Extract the (X, Y) coordinate from the center of the cell holding the provided text.  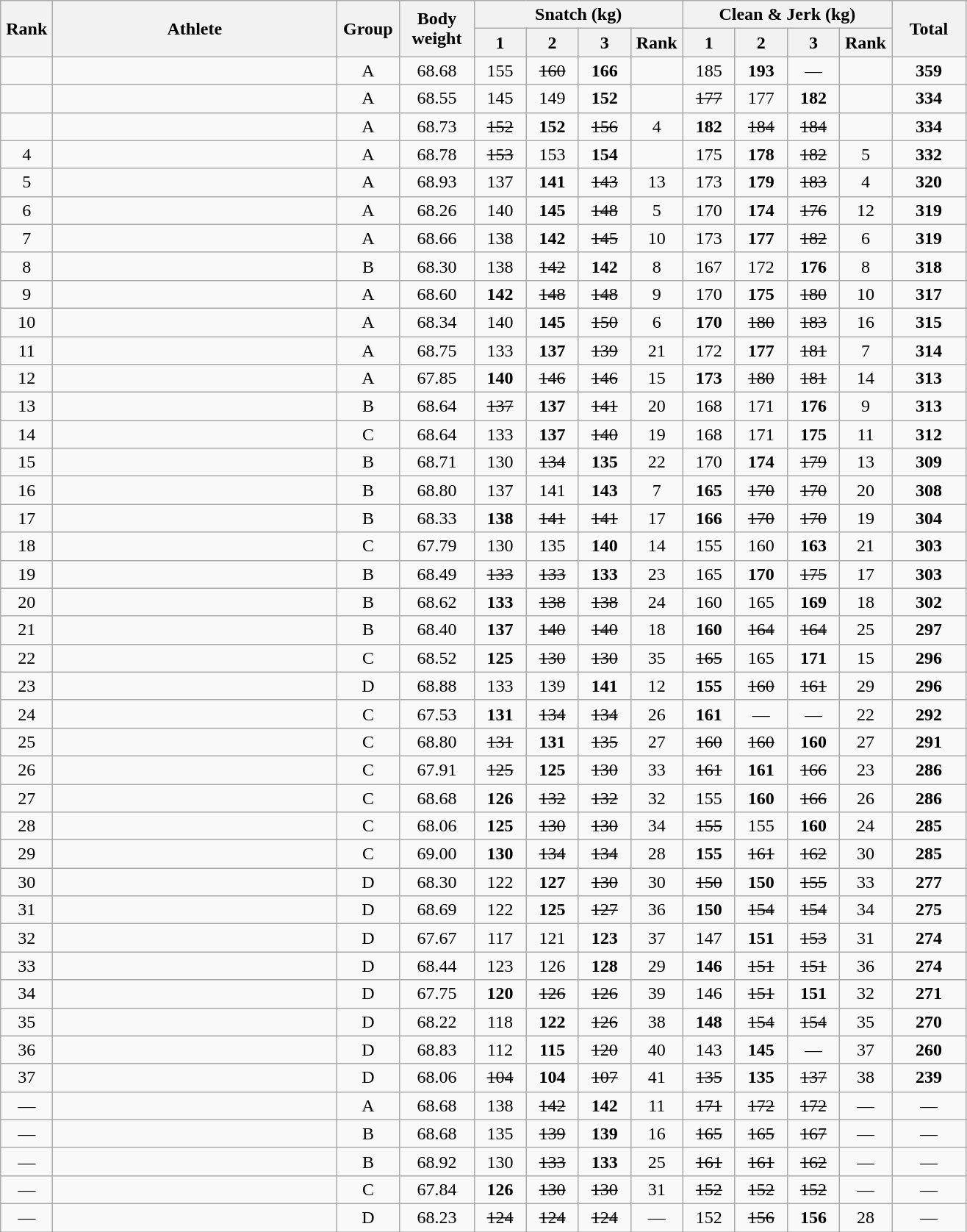
68.75 (436, 351)
149 (553, 99)
169 (813, 602)
67.67 (436, 938)
Total (929, 29)
163 (813, 546)
41 (657, 1078)
68.22 (436, 1022)
68.93 (436, 182)
193 (761, 71)
297 (929, 630)
312 (929, 434)
308 (929, 490)
68.60 (436, 294)
68.66 (436, 238)
314 (929, 351)
68.69 (436, 910)
69.00 (436, 854)
117 (500, 938)
277 (929, 882)
271 (929, 994)
317 (929, 294)
107 (604, 1078)
Group (368, 29)
40 (657, 1050)
68.34 (436, 322)
359 (929, 71)
Body weight (436, 29)
260 (929, 1050)
68.62 (436, 602)
68.23 (436, 1217)
304 (929, 518)
118 (500, 1022)
68.78 (436, 154)
320 (929, 182)
39 (657, 994)
67.84 (436, 1189)
68.55 (436, 99)
67.79 (436, 546)
67.53 (436, 714)
318 (929, 266)
Snatch (kg) (578, 15)
147 (708, 938)
Clean & Jerk (kg) (787, 15)
67.85 (436, 379)
302 (929, 602)
332 (929, 154)
67.91 (436, 770)
68.52 (436, 658)
121 (553, 938)
68.73 (436, 126)
68.33 (436, 518)
115 (553, 1050)
68.92 (436, 1161)
292 (929, 714)
68.71 (436, 462)
68.26 (436, 210)
185 (708, 71)
112 (500, 1050)
270 (929, 1022)
67.75 (436, 994)
315 (929, 322)
68.49 (436, 574)
68.88 (436, 686)
68.83 (436, 1050)
309 (929, 462)
Athlete (195, 29)
128 (604, 966)
275 (929, 910)
68.44 (436, 966)
291 (929, 742)
68.40 (436, 630)
178 (761, 154)
239 (929, 1078)
